Determine the [X, Y] coordinate at the center of the cell enclosing the given text.  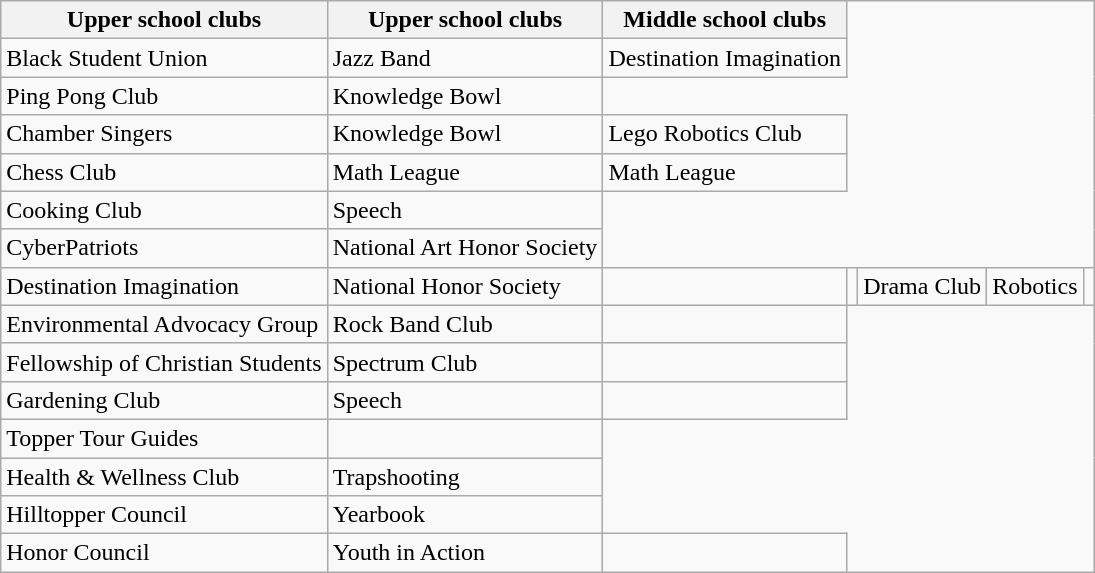
Honor Council [164, 553]
Rock Band Club [465, 324]
Youth in Action [465, 553]
Environmental Advocacy Group [164, 324]
Spectrum Club [465, 362]
CyberPatriots [164, 248]
Topper Tour Guides [164, 438]
Lego Robotics Club [725, 134]
Chamber Singers [164, 134]
Ping Pong Club [164, 96]
Fellowship of Christian Students [164, 362]
Yearbook [465, 515]
Robotics [1035, 286]
National Honor Society [465, 286]
Black Student Union [164, 58]
National Art Honor Society [465, 248]
Health & Wellness Club [164, 477]
Gardening Club [164, 400]
Cooking Club [164, 210]
Trapshooting [465, 477]
Chess Club [164, 172]
Middle school clubs [725, 20]
Drama Club [922, 286]
Hilltopper Council [164, 515]
Jazz Band [465, 58]
